Capture the cell that displays the provided text and extract its (X, Y) central coordinate. 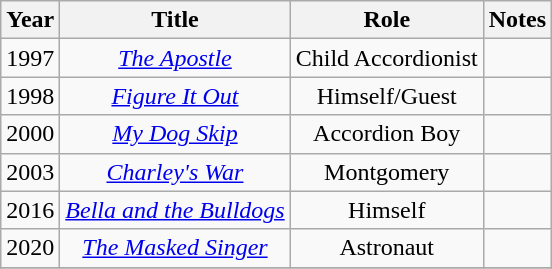
Bella and the Bulldogs (175, 210)
My Dog Skip (175, 134)
Title (175, 20)
Himself/Guest (386, 96)
Year (30, 20)
Child Accordionist (386, 58)
2000 (30, 134)
The Apostle (175, 58)
Notes (517, 20)
1997 (30, 58)
Montgomery (386, 172)
Charley's War (175, 172)
1998 (30, 96)
2020 (30, 248)
Figure It Out (175, 96)
Astronaut (386, 248)
The Masked Singer (175, 248)
2003 (30, 172)
Accordion Boy (386, 134)
Role (386, 20)
Himself (386, 210)
2016 (30, 210)
